Identify which cell holds the provided text, then report its (x, y) central coordinate. 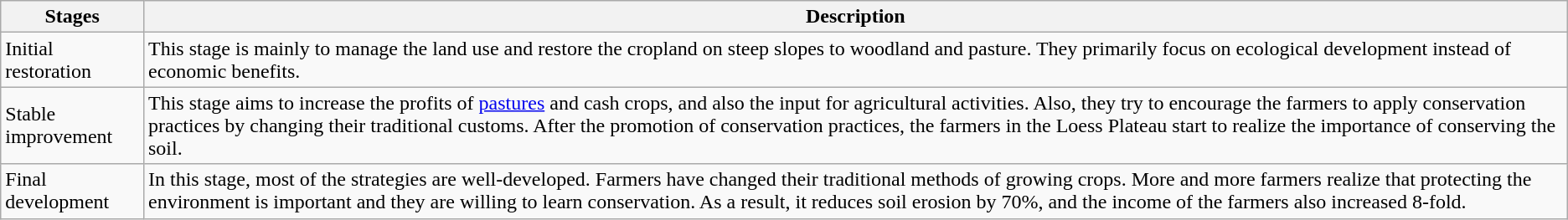
Stable improvement (72, 125)
Description (855, 17)
Stages (72, 17)
Final development (72, 191)
Initial restoration (72, 60)
